Locate the cell with the specified text and output its [X, Y] center coordinate. 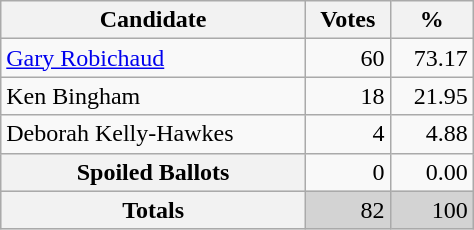
18 [348, 96]
0.00 [432, 172]
60 [348, 58]
82 [348, 210]
% [432, 20]
73.17 [432, 58]
Spoiled Ballots [154, 172]
Gary Robichaud [154, 58]
Candidate [154, 20]
100 [432, 210]
Votes [348, 20]
Ken Bingham [154, 96]
4.88 [432, 134]
0 [348, 172]
21.95 [432, 96]
4 [348, 134]
Deborah Kelly-Hawkes [154, 134]
Totals [154, 210]
